Extract the [X, Y] coordinate from the center of the cell holding the provided text.  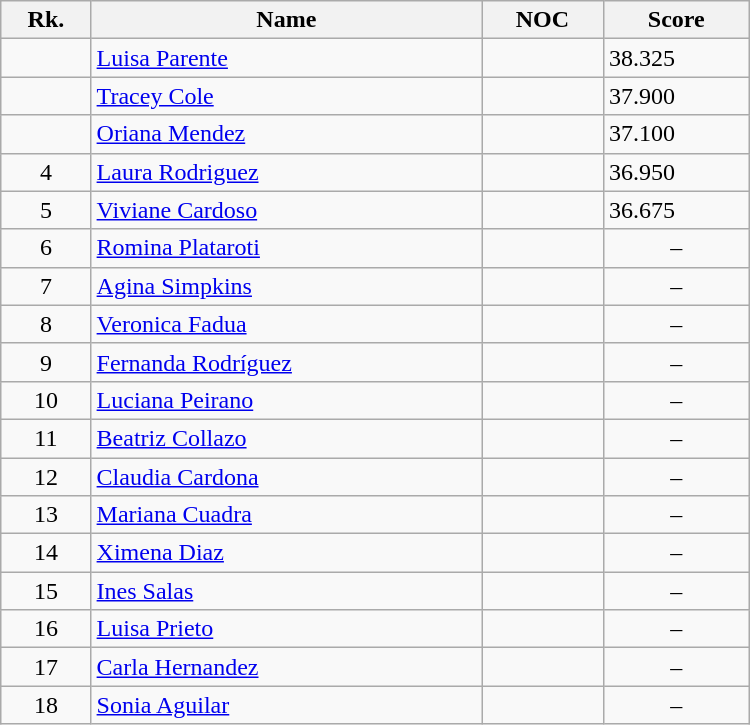
14 [46, 553]
8 [46, 324]
Claudia Cardona [286, 477]
Laura Rodriguez [286, 172]
Fernanda Rodríguez [286, 362]
Romina Plataroti [286, 248]
36.950 [676, 172]
38.325 [676, 58]
Carla Hernandez [286, 667]
12 [46, 477]
4 [46, 172]
16 [46, 629]
Agina Simpkins [286, 286]
Ximena Diaz [286, 553]
Mariana Cuadra [286, 515]
10 [46, 400]
11 [46, 438]
17 [46, 667]
37.900 [676, 96]
Luisa Parente [286, 58]
37.100 [676, 134]
Score [676, 20]
NOC [543, 20]
Rk. [46, 20]
Sonia Aguilar [286, 705]
Luisa Prieto [286, 629]
Ines Salas [286, 591]
Veronica Fadua [286, 324]
18 [46, 705]
Beatriz Collazo [286, 438]
Viviane Cardoso [286, 210]
Oriana Mendez [286, 134]
Tracey Cole [286, 96]
5 [46, 210]
36.675 [676, 210]
Luciana Peirano [286, 400]
6 [46, 248]
9 [46, 362]
15 [46, 591]
Name [286, 20]
13 [46, 515]
7 [46, 286]
